Extract the [x, y] coordinate from the center of the cell holding the provided text.  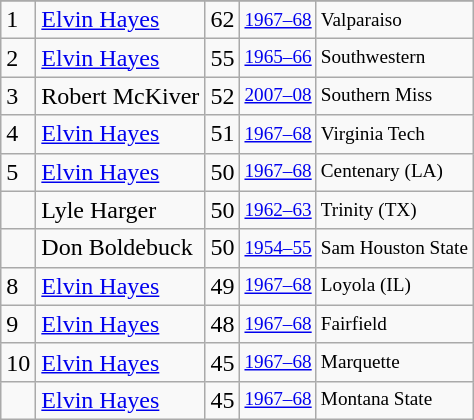
Southern Miss [394, 96]
1962–63 [278, 210]
52 [222, 96]
55 [222, 58]
2007–08 [278, 96]
Centenary (LA) [394, 172]
49 [222, 286]
Sam Houston State [394, 248]
Montana State [394, 400]
Don Boldebuck [120, 248]
2 [18, 58]
62 [222, 20]
1954–55 [278, 248]
Loyola (IL) [394, 286]
Marquette [394, 362]
Fairfield [394, 324]
5 [18, 172]
8 [18, 286]
Southwestern [394, 58]
9 [18, 324]
Robert McKiver [120, 96]
Lyle Harger [120, 210]
3 [18, 96]
Trinity (TX) [394, 210]
Virginia Tech [394, 134]
51 [222, 134]
4 [18, 134]
1965–66 [278, 58]
10 [18, 362]
Valparaiso [394, 20]
48 [222, 324]
1 [18, 20]
